Return (X, Y) of the center of cell containing provided text 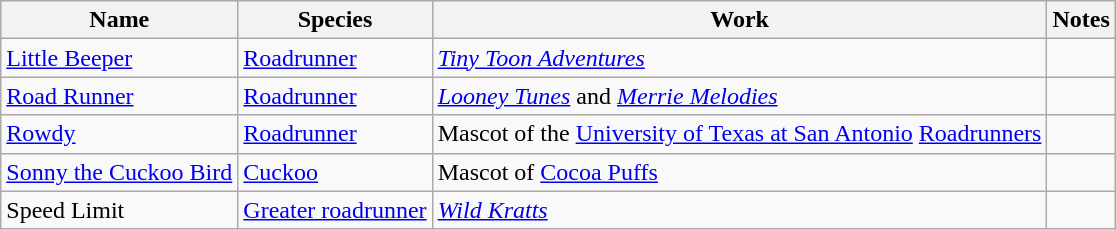
Mascot of Cocoa Puffs (740, 172)
Little Beeper (120, 58)
Cuckoo (335, 172)
Work (740, 20)
Wild Kratts (740, 210)
Rowdy (120, 134)
Speed Limit (120, 210)
Looney Tunes and Merrie Melodies (740, 96)
Name (120, 20)
Greater roadrunner (335, 210)
Sonny the Cuckoo Bird (120, 172)
Road Runner (120, 96)
Notes (1081, 20)
Tiny Toon Adventures (740, 58)
Species (335, 20)
Mascot of the University of Texas at San Antonio Roadrunners (740, 134)
